Return the (X, Y) coordinate for the center point of the cell that contains the specified text.  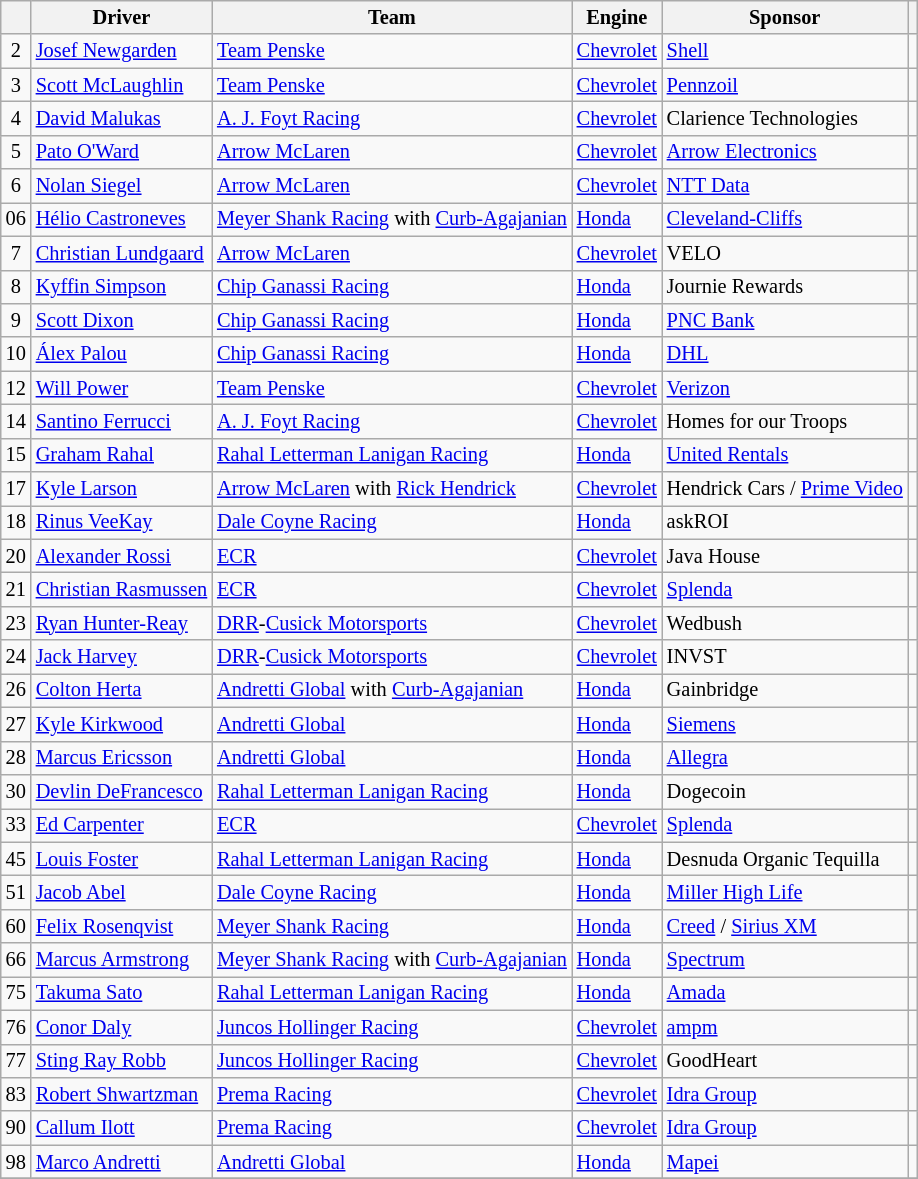
7 (16, 253)
Pato O'Ward (122, 152)
06 (16, 219)
DHL (785, 354)
Hélio Castroneves (122, 219)
10 (16, 354)
Felix Rosenqvist (122, 926)
Driver (122, 17)
Andretti Global with Curb-Agajanian (392, 690)
Java House (785, 556)
27 (16, 724)
Wedbush (785, 623)
Devlin DeFrancesco (122, 791)
Takuma Sato (122, 993)
PNC Bank (785, 320)
Dogecoin (785, 791)
Robert Shwartzman (122, 1094)
ampm (785, 1027)
Josef Newgarden (122, 51)
6 (16, 186)
5 (16, 152)
28 (16, 758)
76 (16, 1027)
United Rentals (785, 455)
4 (16, 118)
Christian Rasmussen (122, 589)
Scott Dixon (122, 320)
Will Power (122, 388)
Rinus VeeKay (122, 522)
Allegra (785, 758)
17 (16, 489)
Desnuda Organic Tequilla (785, 859)
Clarience Technologies (785, 118)
Meyer Shank Racing (392, 926)
Verizon (785, 388)
60 (16, 926)
Sponsor (785, 17)
INVST (785, 657)
8 (16, 287)
14 (16, 421)
Journie Rewards (785, 287)
Gainbridge (785, 690)
Miller High Life (785, 892)
Jacob Abel (122, 892)
Kyffin Simpson (122, 287)
Engine (617, 17)
15 (16, 455)
26 (16, 690)
66 (16, 960)
Arrow McLaren with Rick Hendrick (392, 489)
Christian Lundgaard (122, 253)
Homes for our Troops (785, 421)
Callum Ilott (122, 1128)
NTT Data (785, 186)
Arrow Electronics (785, 152)
90 (16, 1128)
24 (16, 657)
Alexander Rossi (122, 556)
98 (16, 1162)
Ed Carpenter (122, 825)
33 (16, 825)
Colton Herta (122, 690)
Kyle Larson (122, 489)
Álex Palou (122, 354)
VELO (785, 253)
3 (16, 85)
Cleveland-Cliffs (785, 219)
Nolan Siegel (122, 186)
45 (16, 859)
20 (16, 556)
Sting Ray Robb (122, 1061)
Scott McLaughlin (122, 85)
Louis Foster (122, 859)
30 (16, 791)
Marcus Ericsson (122, 758)
77 (16, 1061)
Conor Daly (122, 1027)
Jack Harvey (122, 657)
23 (16, 623)
Santino Ferrucci (122, 421)
51 (16, 892)
askROI (785, 522)
Amada (785, 993)
David Malukas (122, 118)
Siemens (785, 724)
Creed / Sirius XM (785, 926)
Team (392, 17)
Marco Andretti (122, 1162)
Ryan Hunter-Reay (122, 623)
Kyle Kirkwood (122, 724)
12 (16, 388)
Hendrick Cars / Prime Video (785, 489)
Marcus Armstrong (122, 960)
2 (16, 51)
GoodHeart (785, 1061)
Shell (785, 51)
9 (16, 320)
Pennzoil (785, 85)
75 (16, 993)
21 (16, 589)
83 (16, 1094)
Graham Rahal (122, 455)
18 (16, 522)
Spectrum (785, 960)
Mapei (785, 1162)
